Pinpoint the cell where the given text exists, returning its [X, Y] midpoint coordinate. 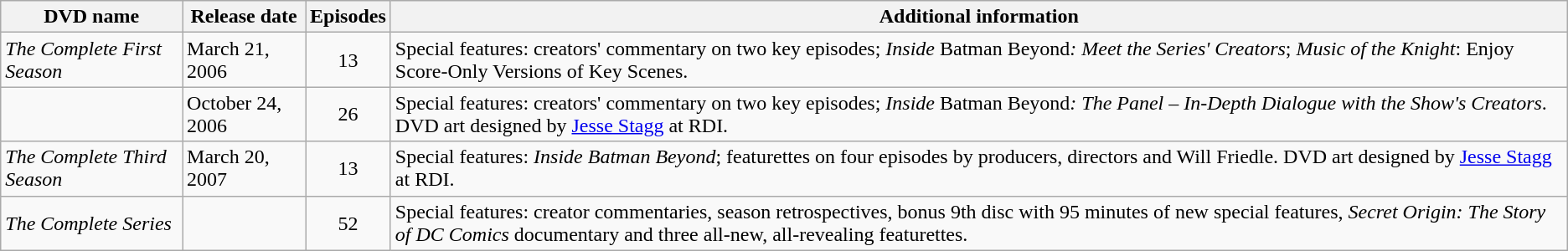
26 [348, 114]
March 21, 2006 [245, 60]
Additional information [978, 17]
The Complete Series [92, 223]
Episodes [348, 17]
DVD name [92, 17]
The Complete First Season [92, 60]
October 24, 2006 [245, 114]
Release date [245, 17]
March 20, 2007 [245, 169]
The Complete Third Season [92, 169]
52 [348, 223]
